Identify which cell holds the provided text, then report its [X, Y] central coordinate. 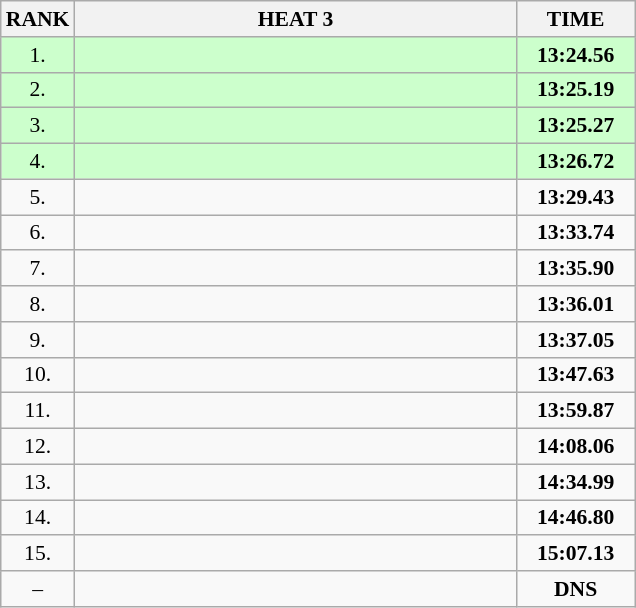
HEAT 3 [295, 19]
14. [38, 518]
7. [38, 269]
2. [38, 90]
15. [38, 554]
8. [38, 304]
13:25.19 [576, 90]
– [38, 589]
4. [38, 162]
12. [38, 447]
13:47.63 [576, 375]
14:34.99 [576, 482]
13:59.87 [576, 411]
13:25.27 [576, 126]
13:35.90 [576, 269]
3. [38, 126]
10. [38, 375]
11. [38, 411]
RANK [38, 19]
13:36.01 [576, 304]
1. [38, 55]
13. [38, 482]
13:26.72 [576, 162]
14:46.80 [576, 518]
14:08.06 [576, 447]
13:37.05 [576, 340]
DNS [576, 589]
TIME [576, 19]
13:29.43 [576, 197]
15:07.13 [576, 554]
9. [38, 340]
5. [38, 197]
13:33.74 [576, 233]
6. [38, 233]
13:24.56 [576, 55]
